From the cell containing the given text, extract its center point as (x, y) coordinate. 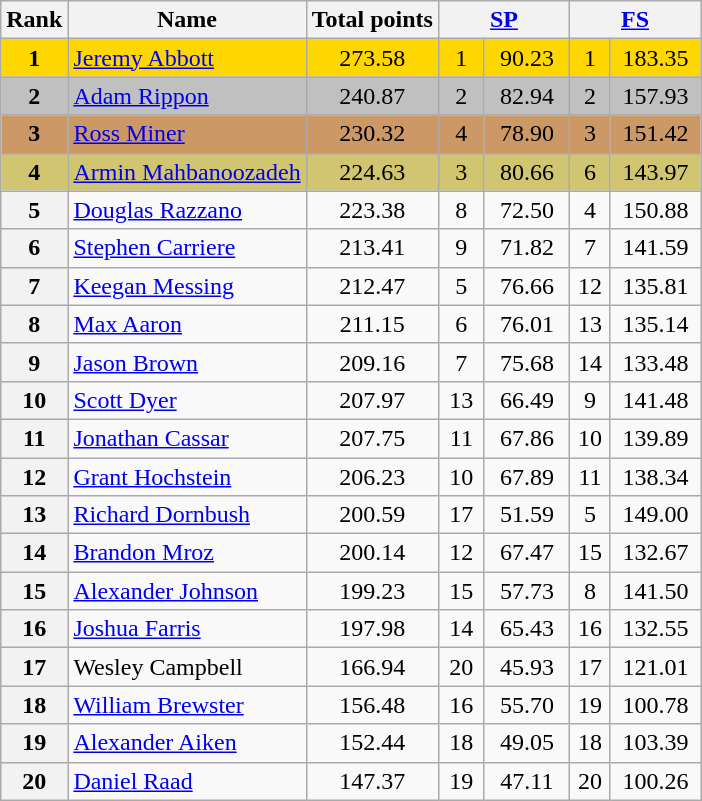
209.16 (372, 362)
150.88 (655, 210)
67.86 (526, 438)
Ross Miner (187, 134)
65.43 (526, 629)
45.93 (526, 667)
Grant Hochstein (187, 477)
Alexander Aiken (187, 743)
135.14 (655, 324)
132.55 (655, 629)
121.01 (655, 667)
Douglas Razzano (187, 210)
183.35 (655, 58)
67.89 (526, 477)
Keegan Messing (187, 286)
Jason Brown (187, 362)
141.48 (655, 400)
FS (634, 20)
200.14 (372, 553)
212.47 (372, 286)
200.59 (372, 515)
207.75 (372, 438)
Adam Rippon (187, 96)
William Brewster (187, 705)
139.89 (655, 438)
143.97 (655, 172)
Max Aaron (187, 324)
213.41 (372, 248)
Richard Dornbush (187, 515)
75.68 (526, 362)
82.94 (526, 96)
Joshua Farris (187, 629)
80.66 (526, 172)
273.58 (372, 58)
71.82 (526, 248)
51.59 (526, 515)
Jeremy Abbott (187, 58)
199.23 (372, 591)
133.48 (655, 362)
Daniel Raad (187, 781)
207.97 (372, 400)
206.23 (372, 477)
151.42 (655, 134)
66.49 (526, 400)
Stephen Carriere (187, 248)
230.32 (372, 134)
Total points (372, 20)
149.00 (655, 515)
100.78 (655, 705)
141.59 (655, 248)
55.70 (526, 705)
166.94 (372, 667)
72.50 (526, 210)
211.15 (372, 324)
138.34 (655, 477)
156.48 (372, 705)
240.87 (372, 96)
141.50 (655, 591)
Brandon Mroz (187, 553)
Rank (34, 20)
100.26 (655, 781)
78.90 (526, 134)
224.63 (372, 172)
157.93 (655, 96)
Scott Dyer (187, 400)
Name (187, 20)
SP (504, 20)
47.11 (526, 781)
76.01 (526, 324)
103.39 (655, 743)
132.67 (655, 553)
49.05 (526, 743)
90.23 (526, 58)
135.81 (655, 286)
197.98 (372, 629)
152.44 (372, 743)
Wesley Campbell (187, 667)
57.73 (526, 591)
Alexander Johnson (187, 591)
147.37 (372, 781)
Armin Mahbanoozadeh (187, 172)
Jonathan Cassar (187, 438)
76.66 (526, 286)
67.47 (526, 553)
223.38 (372, 210)
